Find where the given text appears and provide that cell's center as [x, y] coordinate. 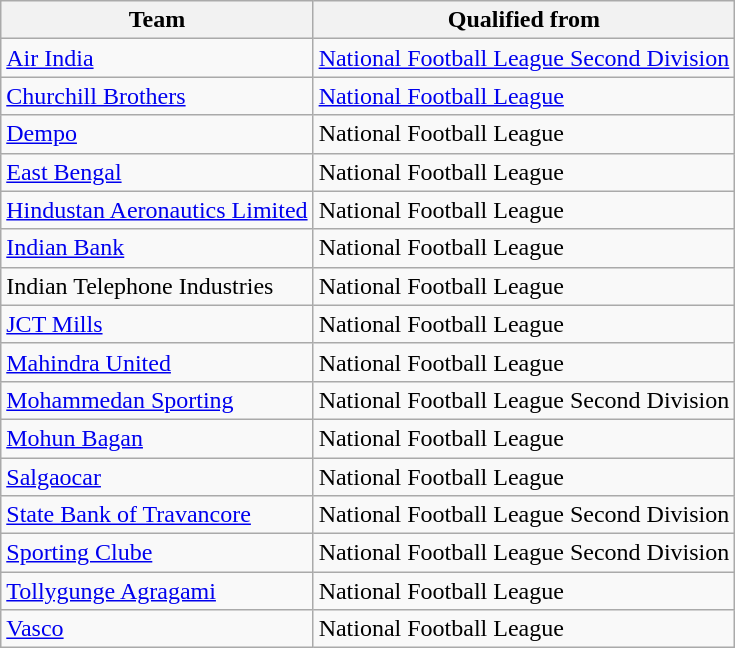
Salgaocar [157, 477]
Dempo [157, 134]
Hindustan Aeronautics Limited [157, 210]
Indian Telephone Industries [157, 286]
Sporting Clube [157, 553]
Air India [157, 58]
East Bengal [157, 172]
Churchill Brothers [157, 96]
Team [157, 20]
State Bank of Travancore [157, 515]
Mahindra United [157, 362]
Vasco [157, 629]
JCT Mills [157, 324]
Mohun Bagan [157, 438]
Indian Bank [157, 248]
Mohammedan Sporting [157, 400]
Qualified from [524, 20]
Tollygunge Agragami [157, 591]
